Return [X, Y] of the center of cell containing provided text 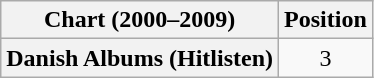
Danish Albums (Hitlisten) [140, 58]
3 [326, 58]
Position [326, 20]
Chart (2000–2009) [140, 20]
